Extract the (X, Y) coordinate from the center of the cell holding the provided text.  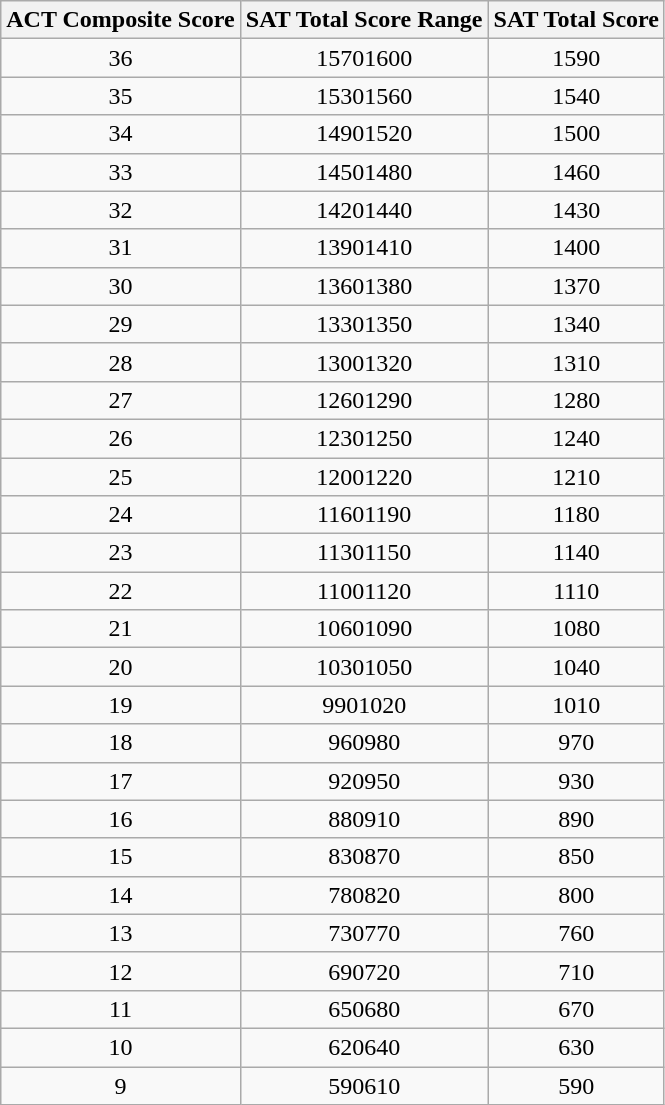
36 (121, 58)
13001320 (364, 362)
13301350 (364, 324)
26 (121, 438)
13 (121, 933)
1010 (576, 705)
30 (121, 286)
760 (576, 933)
13901410 (364, 248)
13601380 (364, 286)
9901020 (364, 705)
1040 (576, 667)
670 (576, 1009)
11 (121, 1009)
15701600 (364, 58)
800 (576, 895)
1310 (576, 362)
1500 (576, 134)
29 (121, 324)
650680 (364, 1009)
14 (121, 895)
31 (121, 248)
590610 (364, 1085)
730770 (364, 933)
1460 (576, 172)
9 (121, 1085)
690720 (364, 971)
23 (121, 553)
18 (121, 743)
34 (121, 134)
15 (121, 857)
12301250 (364, 438)
1180 (576, 515)
880910 (364, 819)
35 (121, 96)
970 (576, 743)
1280 (576, 400)
ACT Composite Score (121, 20)
830870 (364, 857)
1340 (576, 324)
12 (121, 971)
630 (576, 1047)
14501480 (364, 172)
32 (121, 210)
10 (121, 1047)
22 (121, 591)
920950 (364, 781)
1540 (576, 96)
850 (576, 857)
590 (576, 1085)
17 (121, 781)
20 (121, 667)
1370 (576, 286)
1110 (576, 591)
11301150 (364, 553)
25 (121, 477)
1080 (576, 629)
1590 (576, 58)
19 (121, 705)
12001220 (364, 477)
960980 (364, 743)
24 (121, 515)
710 (576, 971)
14201440 (364, 210)
620640 (364, 1047)
27 (121, 400)
1240 (576, 438)
1400 (576, 248)
16 (121, 819)
15301560 (364, 96)
1140 (576, 553)
1210 (576, 477)
11001120 (364, 591)
10601090 (364, 629)
SAT Total Score Range (364, 20)
21 (121, 629)
12601290 (364, 400)
33 (121, 172)
10301050 (364, 667)
14901520 (364, 134)
SAT Total Score (576, 20)
28 (121, 362)
930 (576, 781)
780820 (364, 895)
11601190 (364, 515)
1430 (576, 210)
890 (576, 819)
